Capture the cell that displays the provided text and extract its [X, Y] central coordinate. 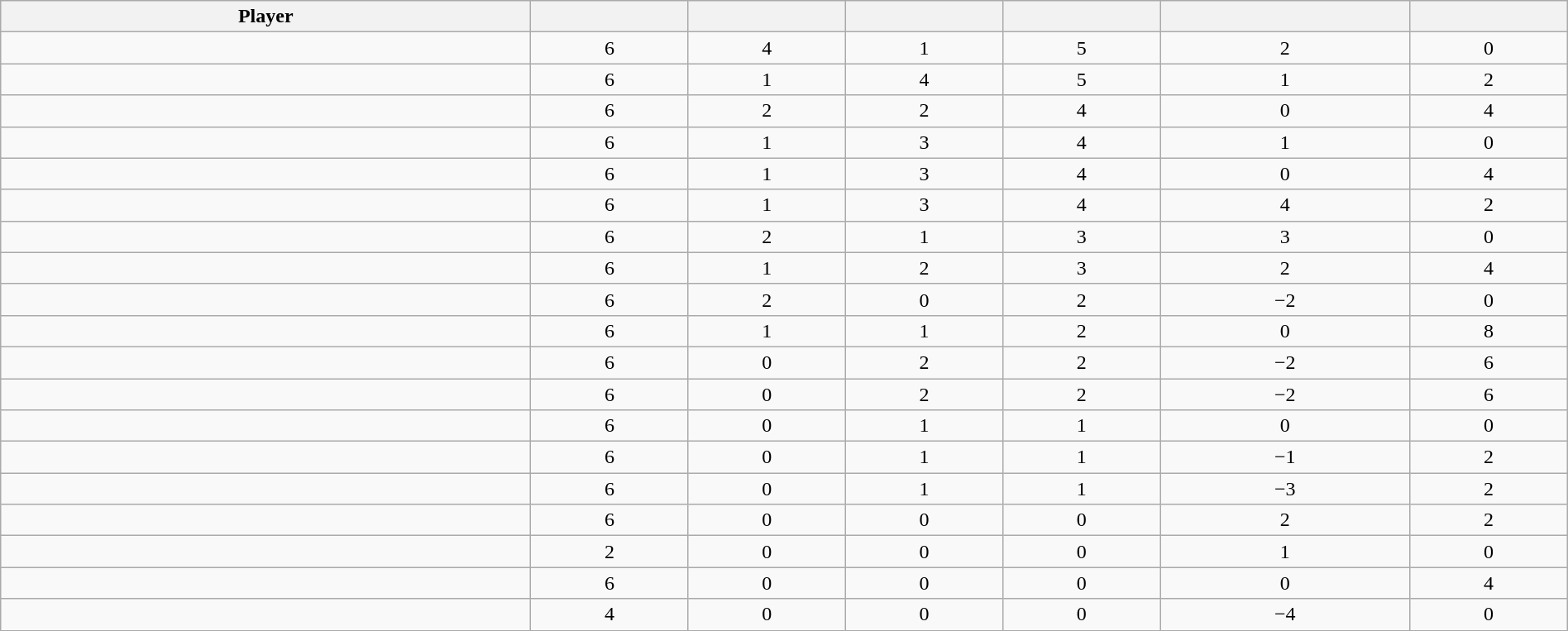
−1 [1285, 457]
−4 [1285, 614]
−3 [1285, 489]
Player [266, 17]
8 [1489, 331]
